Return the [X, Y] coordinate for the center point of the cell that contains the specified text.  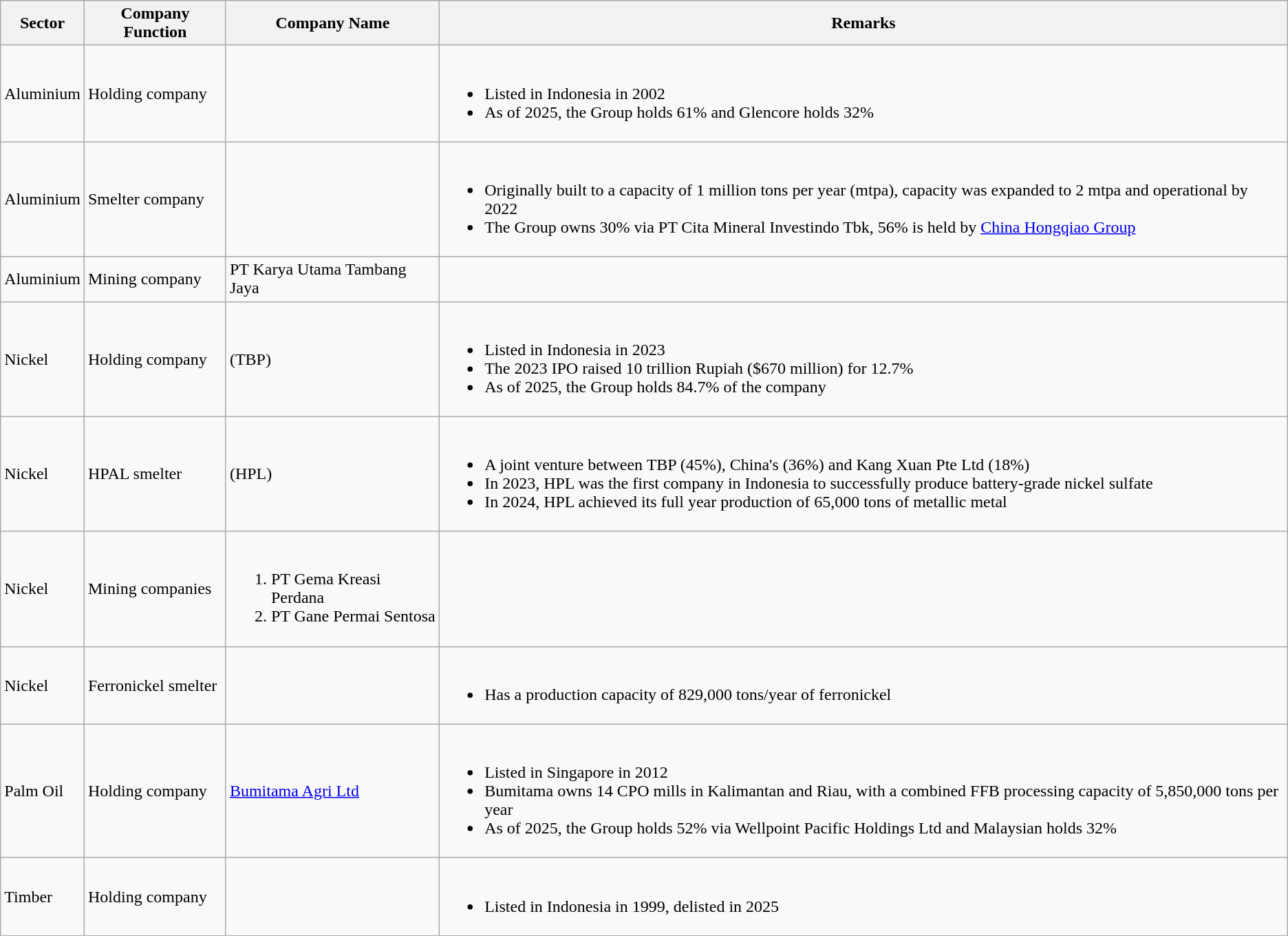
Has a production capacity of 829,000 tons/year of ferronickel [864, 685]
Mining companies [155, 589]
Smelter company [155, 200]
Company Name [332, 23]
HPAL smelter [155, 474]
Listed in Indonesia in 1999, delisted in 2025 [864, 896]
Bumitama Agri Ltd [332, 791]
(TBP) [332, 359]
Company Function [155, 23]
Remarks [864, 23]
Mining company [155, 279]
Palm Oil [43, 791]
Listed in Indonesia in 2002As of 2025, the Group holds 61% and Glencore holds 32% [864, 94]
Listed in Indonesia in 2023The 2023 IPO raised 10 trillion Rupiah ($670 million) for 12.7%As of 2025, the Group holds 84.7% of the company [864, 359]
Sector [43, 23]
Ferronickel smelter [155, 685]
Timber [43, 896]
PT Karya Utama Tambang Jaya [332, 279]
PT Gema Kreasi PerdanaPT Gane Permai Sentosa [332, 589]
(HPL) [332, 474]
